Search for the cell housing the specified text and yield its (x, y) center coordinate. 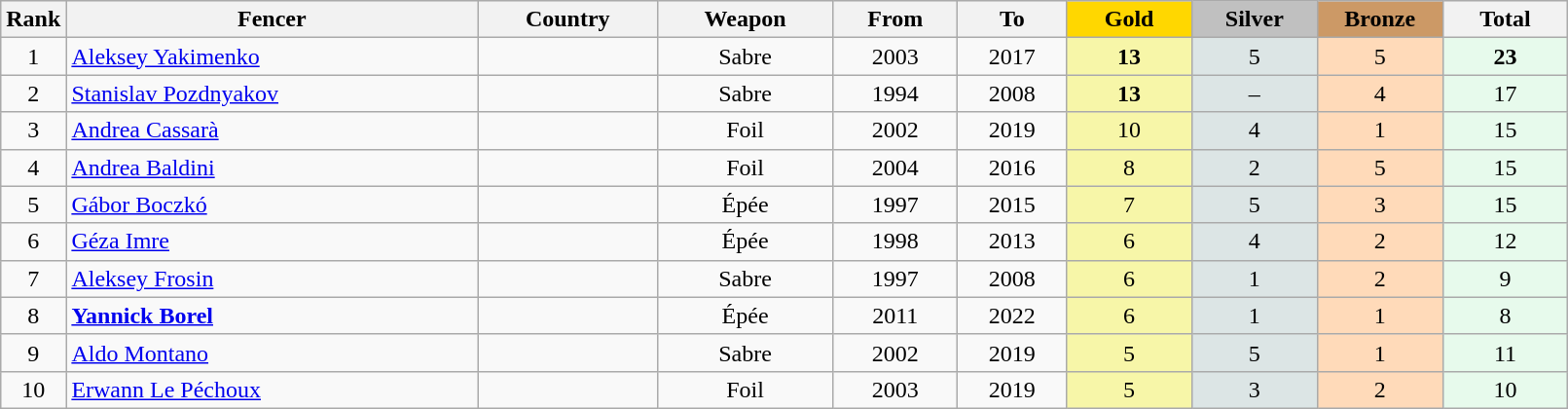
1998 (894, 242)
Rank (33, 19)
11 (1505, 353)
Bronze (1380, 19)
12 (1505, 242)
Total (1505, 19)
2017 (1012, 56)
Andrea Baldini (273, 167)
2004 (894, 167)
17 (1505, 93)
Aleksey Frosin (273, 279)
23 (1505, 56)
Country (568, 19)
Fencer (273, 19)
2015 (1012, 204)
Andrea Cassarà (273, 130)
Yannick Borel (273, 316)
2016 (1012, 167)
2013 (1012, 242)
Erwann Le Péchoux (273, 390)
Gábor Boczkó (273, 204)
Stanislav Pozdnyakov (273, 93)
Silver (1254, 19)
1994 (894, 93)
To (1012, 19)
2022 (1012, 316)
From (894, 19)
Aldo Montano (273, 353)
Aleksey Yakimenko (273, 56)
Gold (1129, 19)
2011 (894, 316)
Weapon (746, 19)
– (1254, 93)
Géza Imre (273, 242)
